Find where the given text appears and provide that cell's center as [x, y] coordinate. 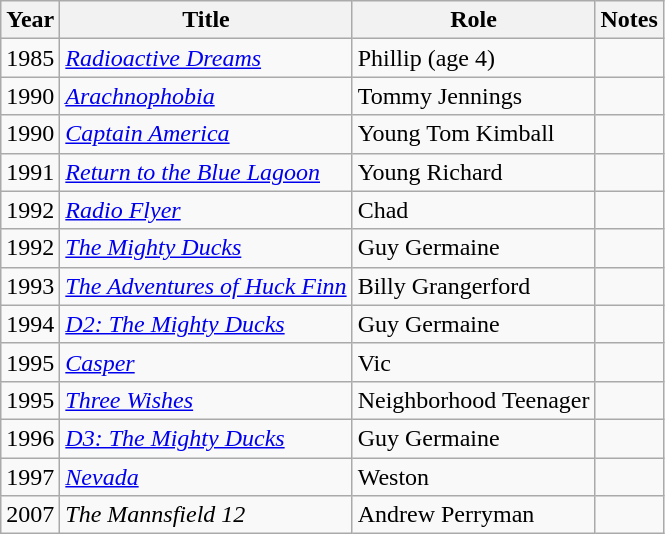
D3: The Mighty Ducks [206, 438]
Tommy Jennings [474, 96]
Role [474, 20]
The Adventures of Huck Finn [206, 286]
Three Wishes [206, 400]
Weston [474, 477]
Notes [629, 20]
Casper [206, 362]
Phillip (age 4) [474, 58]
Return to the Blue Lagoon [206, 172]
Vic [474, 362]
The Mighty Ducks [206, 248]
Radioactive Dreams [206, 58]
Neighborhood Teenager [474, 400]
Arachnophobia [206, 96]
1991 [30, 172]
1994 [30, 324]
Nevada [206, 477]
Billy Grangerford [474, 286]
Young Tom Kimball [474, 134]
Chad [474, 210]
Young Richard [474, 172]
Title [206, 20]
The Mannsfield 12 [206, 515]
2007 [30, 515]
Captain America [206, 134]
1993 [30, 286]
Radio Flyer [206, 210]
1997 [30, 477]
Andrew Perryman [474, 515]
D2: The Mighty Ducks [206, 324]
1996 [30, 438]
1985 [30, 58]
Year [30, 20]
